Detect which cell encompasses the target text, then output its (x, y) center coordinate. 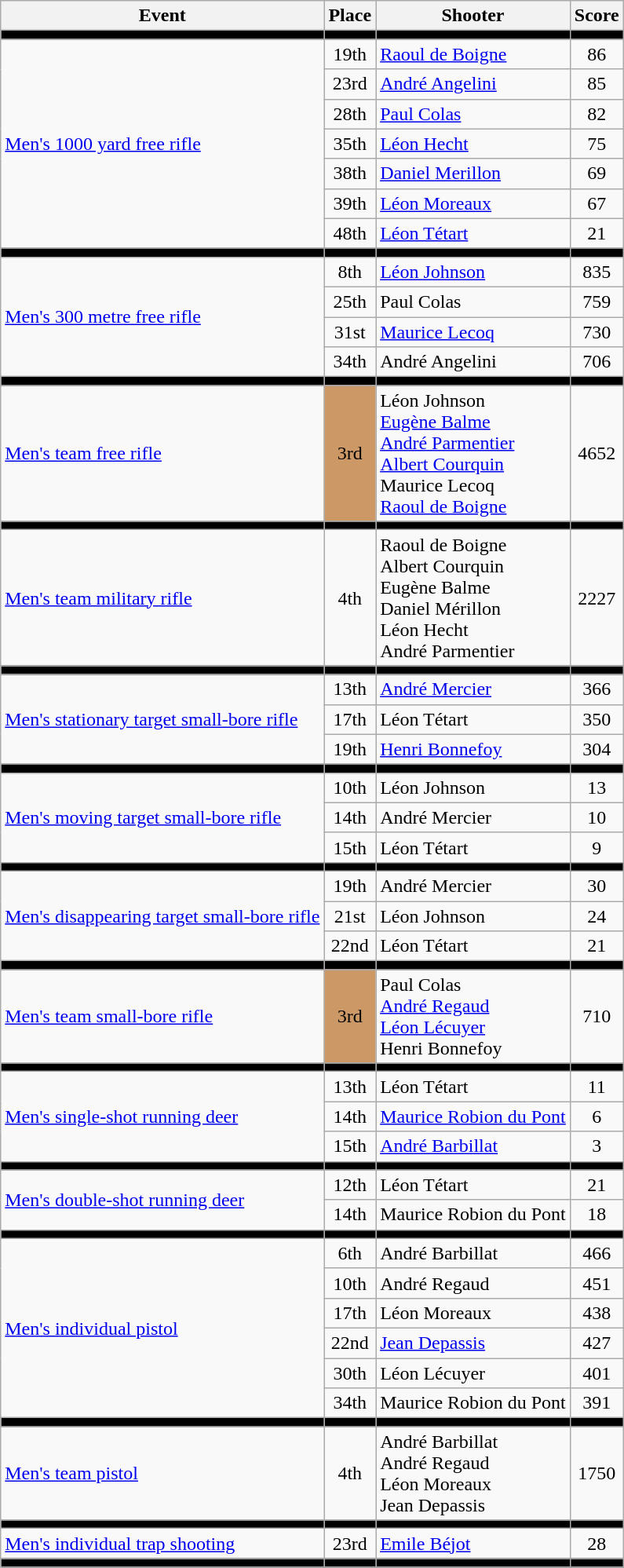
Men's stationary target small-bore rifle (162, 719)
3 (597, 1146)
39th (350, 203)
13 (597, 788)
69 (597, 174)
1750 (597, 1473)
Léon Hecht (473, 144)
Men's team pistol (162, 1473)
Men's individual pistol (162, 1328)
30 (597, 886)
Score (597, 16)
31st (350, 332)
Men's disappearing target small-bore rifle (162, 916)
82 (597, 114)
67 (597, 203)
24 (597, 916)
Men's team free rifle (162, 454)
466 (597, 1253)
438 (597, 1313)
6 (597, 1117)
André Regaud (473, 1283)
Men's single-shot running deer (162, 1117)
48th (350, 233)
85 (597, 84)
6th (350, 1253)
Jean Depassis (473, 1343)
2227 (597, 598)
Maurice Lecoq (473, 332)
Event (162, 16)
Men's 1000 yard free rifle (162, 144)
Men's team military rifle (162, 598)
Daniel Merillon (473, 174)
Place (350, 16)
366 (597, 689)
Men's team small-bore rifle (162, 1016)
759 (597, 302)
Men's individual trap shooting (162, 1544)
Men's double-shot running deer (162, 1200)
Léon Johnson Eugène Balme André Parmentier Albert Courquin Maurice Lecoq Raoul de Boigne (473, 454)
86 (597, 54)
30th (350, 1373)
28th (350, 114)
Paul Colas André Regaud Léon Lécuyer Henri Bonnefoy (473, 1016)
Raoul de Boigne (473, 54)
10 (597, 817)
18 (597, 1215)
Emile Béjot (473, 1544)
Raoul de Boigne Albert Courquin Eugène Balme Daniel Mérillon Léon Hecht André Parmentier (473, 598)
710 (597, 1016)
451 (597, 1283)
9 (597, 847)
38th (350, 174)
391 (597, 1403)
35th (350, 144)
Shooter (473, 16)
Men's 300 metre free rifle (162, 316)
28 (597, 1544)
25th (350, 302)
730 (597, 332)
Men's moving target small-bore rifle (162, 817)
401 (597, 1373)
Henri Bonnefoy (473, 749)
21st (350, 916)
835 (597, 272)
75 (597, 144)
304 (597, 749)
André Barbillat André Regaud Léon Moreaux Jean Depassis (473, 1473)
427 (597, 1343)
706 (597, 362)
12th (350, 1185)
4652 (597, 454)
350 (597, 719)
8th (350, 272)
Léon Lécuyer (473, 1373)
11 (597, 1087)
